Extract the [x, y] coordinate from the center of the cell holding the provided text.  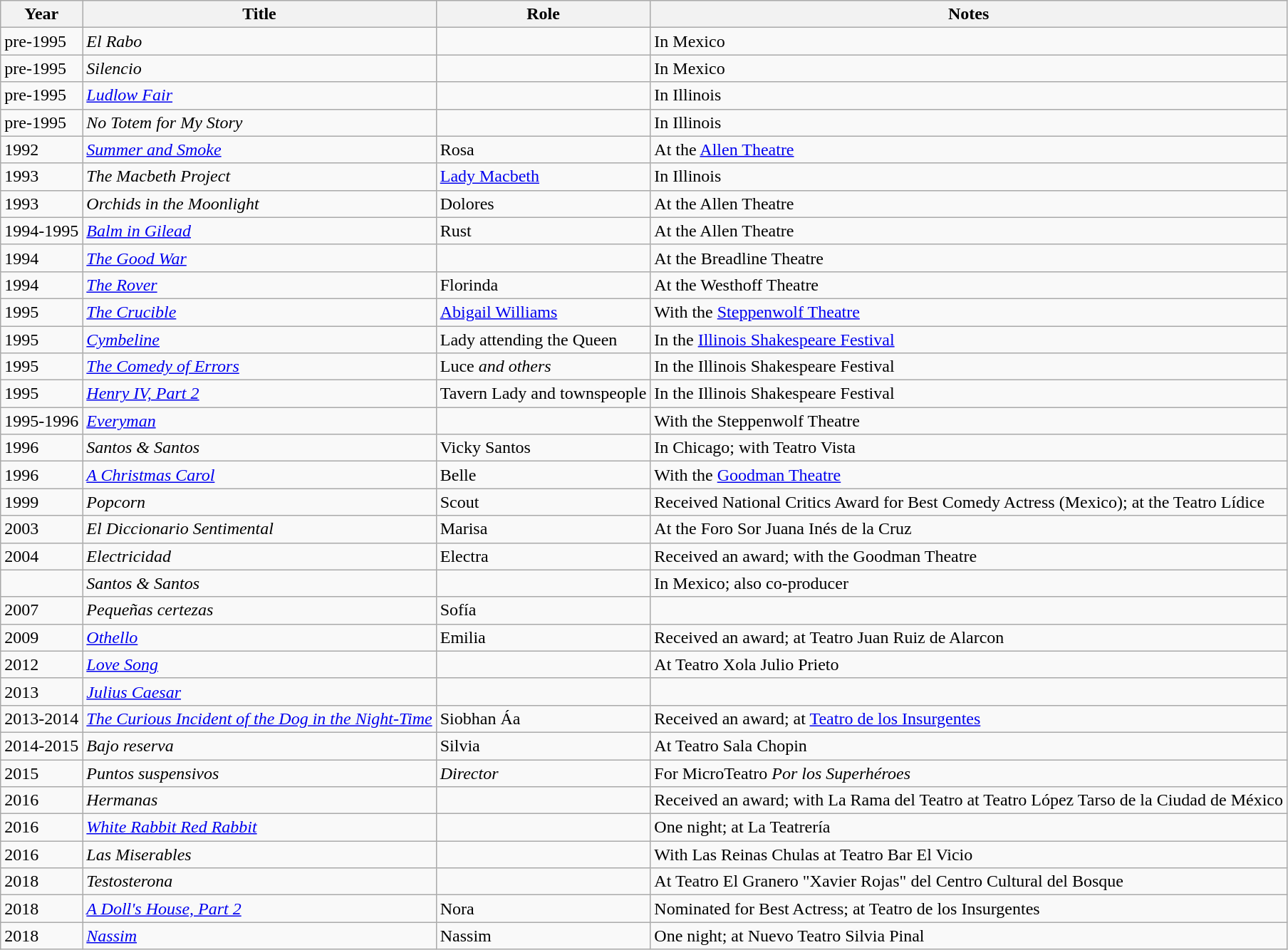
For MicroTeatro Por los Superhéroes [969, 773]
Sofía [543, 610]
Received National Critics Award for Best Comedy Actress (Mexico); at the Teatro Lídice [969, 502]
2009 [41, 637]
A Doll's House, Part 2 [259, 909]
Summer and Smoke [259, 150]
2013-2014 [41, 719]
Siobhan Áa [543, 719]
2003 [41, 529]
Tavern Lady and townspeople [543, 394]
Emilia [543, 637]
A Christmas Carol [259, 475]
In Chicago; with Teatro Vista [969, 448]
2007 [41, 610]
Title [259, 14]
Abigail Williams [543, 312]
Vicky Santos [543, 448]
Rust [543, 231]
Electra [543, 556]
One night; at Nuevo Teatro Silvia Pinal [969, 936]
Rosa [543, 150]
El Rabo [259, 41]
Electricidad [259, 556]
1995-1996 [41, 421]
Pequeñas certezas [259, 610]
At Teatro El Granero "Xavier Rojas" del Centro Cultural del Bosque [969, 882]
Lady attending the Queen [543, 340]
Scout [543, 502]
At Teatro Sala Chopin [969, 746]
Received an award; with La Rama del Teatro at Teatro López Tarso de la Ciudad de México [969, 800]
Received an award; at Teatro de los Insurgentes [969, 719]
Nora [543, 909]
Love Song [259, 664]
Role [543, 14]
Lady Macbeth [543, 177]
Dolores [543, 204]
Director [543, 773]
At the Breadline Theatre [969, 258]
Notes [969, 14]
The Rover [259, 285]
Received an award; at Teatro Juan Ruiz de Alarcon [969, 637]
With the Goodman Theatre [969, 475]
El Diccionario Sentimental [259, 529]
At the Foro Sor Juana Inés de la Cruz [969, 529]
Year [41, 14]
Belle [543, 475]
Puntos suspensivos [259, 773]
The Curious Incident of the Dog in the Night-Time [259, 719]
One night; at La Teatrería [969, 828]
Las Miserables [259, 855]
Julius Caesar [259, 691]
Cymbeline [259, 340]
2014-2015 [41, 746]
Marisa [543, 529]
Received an award; with the Goodman Theatre [969, 556]
Nominated for Best Actress; at Teatro de los Insurgentes [969, 909]
Henry IV, Part 2 [259, 394]
At Teatro Xola Julio Prieto [969, 664]
2012 [41, 664]
2013 [41, 691]
Balm in Gilead [259, 231]
2015 [41, 773]
The Crucible [259, 312]
Testosterona [259, 882]
1994-1995 [41, 231]
Silvia [543, 746]
With Las Reinas Chulas at Teatro Bar El Vicio [969, 855]
Orchids in the Moonlight [259, 204]
Ludlow Fair [259, 95]
1999 [41, 502]
1992 [41, 150]
No Totem for My Story [259, 122]
Silencio [259, 68]
White Rabbit Red Rabbit [259, 828]
The Good War [259, 258]
Popcorn [259, 502]
Hermanas [259, 800]
At the Westhoff Theatre [969, 285]
The Comedy of Errors [259, 367]
The Macbeth Project [259, 177]
In Mexico; also co-producer [969, 583]
Everyman [259, 421]
2004 [41, 556]
Luce and others [543, 367]
Florinda [543, 285]
Bajo reserva [259, 746]
Othello [259, 637]
